Extract the (X, Y) coordinate from the center of the cell holding the provided text.  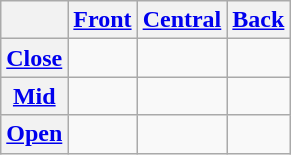
Open (34, 134)
Close (34, 58)
Mid (34, 96)
Front (102, 20)
Central (182, 20)
Back (258, 20)
